Detect which cell encompasses the target text, then output its [x, y] center coordinate. 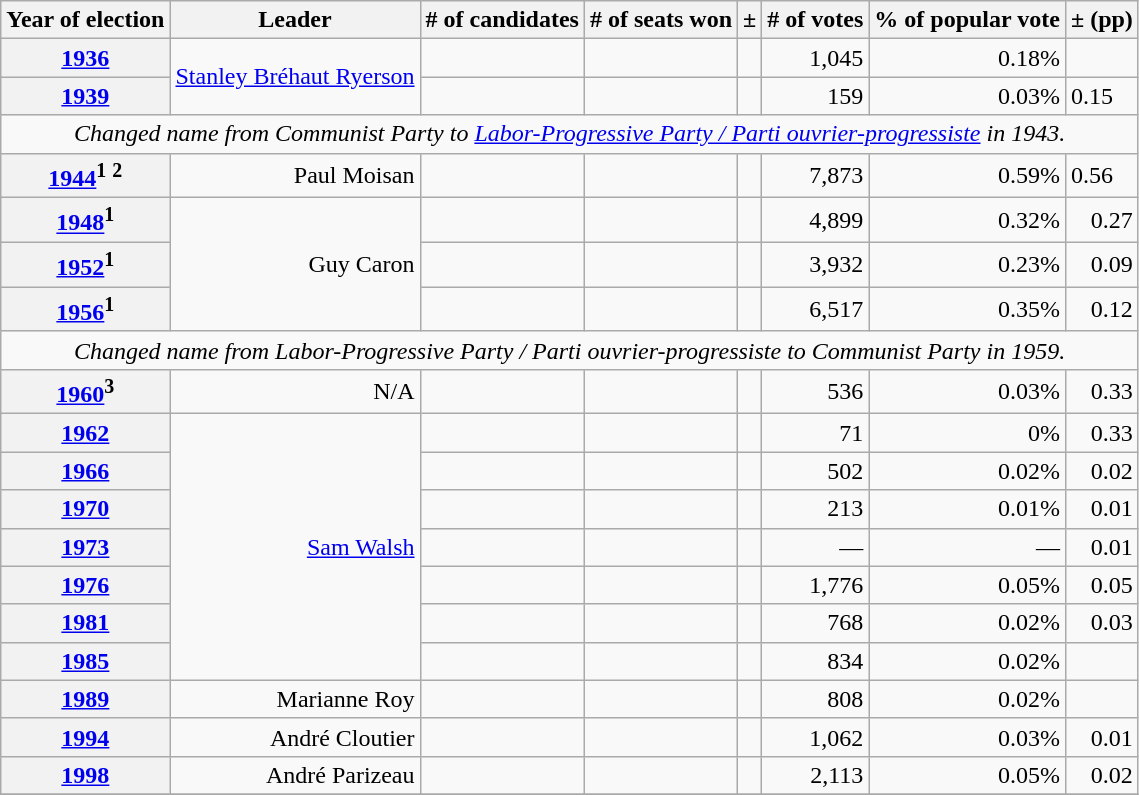
# of votes [816, 20]
1939 [86, 96]
Stanley Bréhaut Ryerson [295, 77]
± [750, 20]
808 [816, 699]
0.01% [968, 509]
71 [816, 433]
Marianne Roy [295, 699]
0% [968, 433]
536 [816, 392]
± (pp) [1102, 20]
1966 [86, 471]
1976 [86, 585]
André Parizeau [295, 775]
19441 2 [86, 176]
1973 [86, 547]
0.32% [968, 220]
0.59% [968, 176]
1981 [86, 623]
0.12 [1102, 310]
0.23% [968, 264]
Sam Walsh [295, 547]
Year of election [86, 20]
6,517 [816, 310]
1,062 [816, 737]
2,113 [816, 775]
1985 [86, 661]
0.15 [1102, 96]
André Cloutier [295, 737]
1994 [86, 737]
# of seats won [660, 20]
% of popular vote [968, 20]
3,932 [816, 264]
1962 [86, 433]
213 [816, 509]
0.03 [1102, 623]
7,873 [816, 176]
Guy Caron [295, 265]
0.27 [1102, 220]
4,899 [816, 220]
Changed name from Communist Party to Labor-Progressive Party / Parti ouvrier-progressiste in 1943. [570, 134]
0.18% [968, 58]
Changed name from Labor-Progressive Party / Parti ouvrier-progressiste to Communist Party in 1959. [570, 350]
834 [816, 661]
1998 [86, 775]
0.56 [1102, 176]
1,045 [816, 58]
1989 [86, 699]
19561 [86, 310]
# of candidates [502, 20]
1936 [86, 58]
768 [816, 623]
N/A [295, 392]
19481 [86, 220]
1970 [86, 509]
0.05 [1102, 585]
159 [816, 96]
19603 [86, 392]
Paul Moisan [295, 176]
1,776 [816, 585]
0.09 [1102, 264]
Leader [295, 20]
0.35% [968, 310]
19521 [86, 264]
502 [816, 471]
